From the cell containing the given text, extract its center point as (x, y) coordinate. 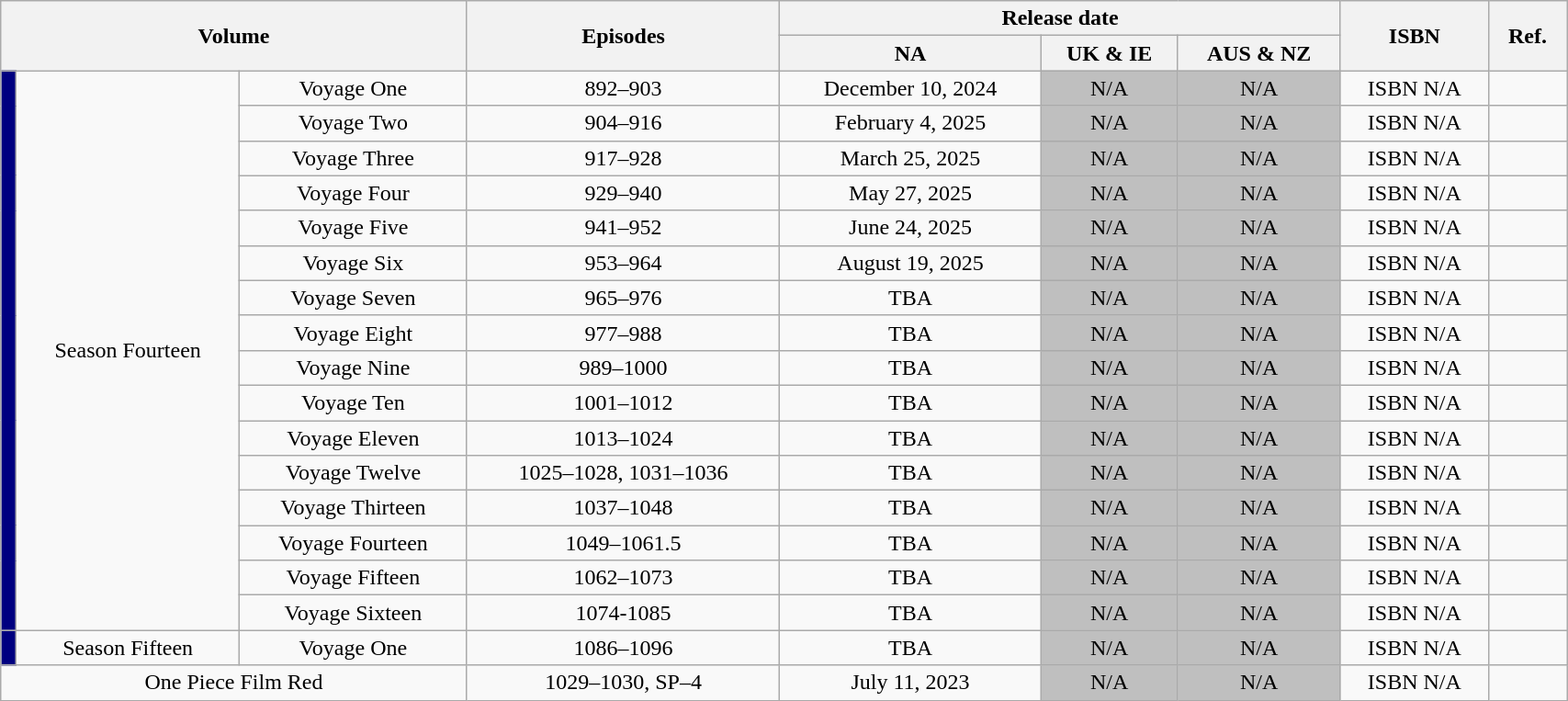
June 24, 2025 (910, 228)
941–952 (623, 228)
July 11, 2023 (910, 683)
917–928 (623, 158)
Voyage Eleven (353, 438)
February 4, 2025 (910, 123)
March 25, 2025 (910, 158)
Voyage Five (353, 228)
1074-1085 (623, 613)
Voyage Three (353, 158)
1013–1024 (623, 438)
1086–1096 (623, 648)
Voyage Four (353, 193)
977–988 (623, 333)
August 19, 2025 (910, 263)
Season Fifteen (129, 648)
UK & IE (1110, 53)
ISBN (1415, 36)
965–976 (623, 298)
892–903 (623, 88)
1029–1030, SP–4 (623, 683)
Voyage Nine (353, 367)
Voyage Twelve (353, 473)
1037–1048 (623, 508)
1049–1061.5 (623, 543)
Volume (234, 36)
December 10, 2024 (910, 88)
May 27, 2025 (910, 193)
One Piece Film Red (234, 683)
1062–1073 (623, 578)
Voyage Eight (353, 333)
1001–1012 (623, 402)
Voyage Two (353, 123)
Voyage Thirteen (353, 508)
953–964 (623, 263)
989–1000 (623, 367)
Voyage Sixteen (353, 613)
904–916 (623, 123)
Release date (1060, 18)
Voyage Ten (353, 402)
1025–1028, 1031–1036 (623, 473)
Voyage Six (353, 263)
Ref. (1527, 36)
AUS & NZ (1258, 53)
Voyage Seven (353, 298)
Season Fourteen (129, 351)
Voyage Fourteen (353, 543)
Episodes (623, 36)
NA (910, 53)
Voyage Fifteen (353, 578)
929–940 (623, 193)
